Pinpoint the cell where the given text exists, returning its (X, Y) midpoint coordinate. 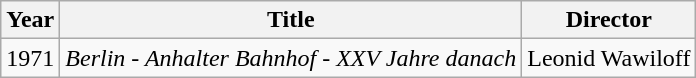
Title (291, 20)
Director (609, 20)
1971 (30, 58)
Berlin - Anhalter Bahnhof - XXV Jahre danach (291, 58)
Year (30, 20)
Leonid Wawiloff (609, 58)
